Determine the (x, y) coordinate at the center of the cell enclosing the given text.  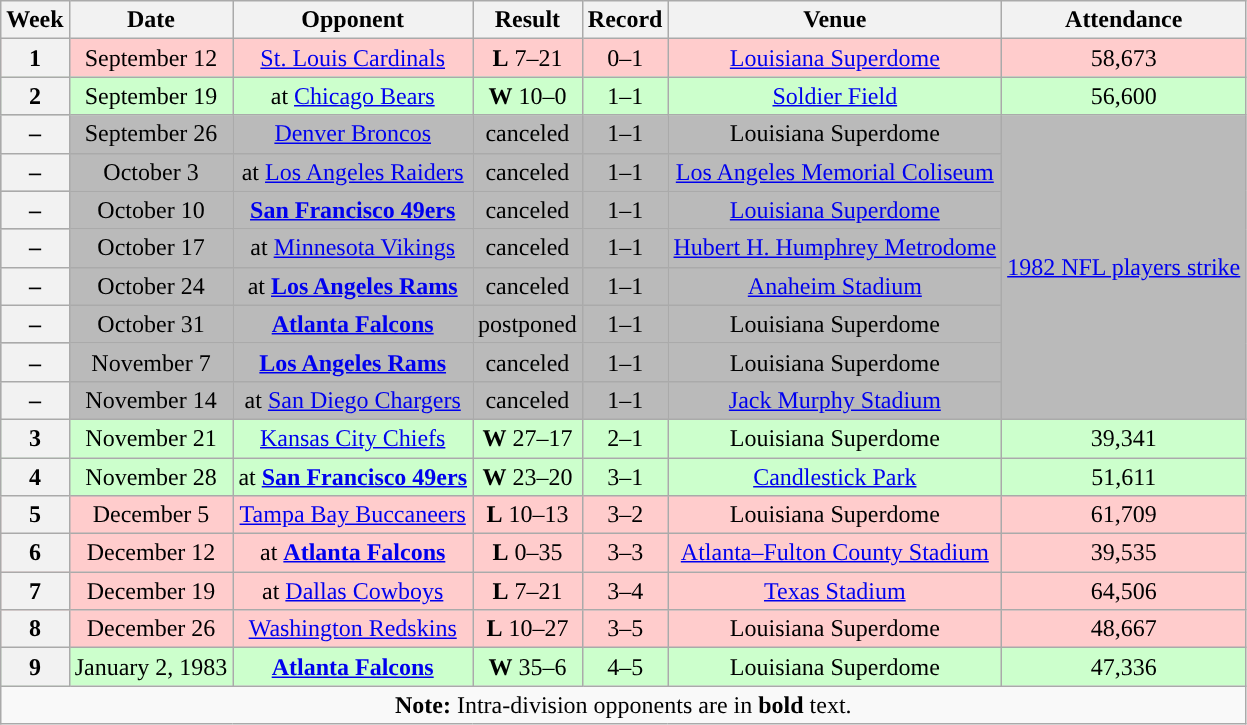
1 (35, 58)
Attendance (1124, 20)
Date (151, 20)
November 21 (151, 438)
48,667 (1124, 629)
9 (35, 667)
October 10 (151, 210)
December 5 (151, 515)
W 27–17 (528, 438)
4–5 (625, 667)
Note: Intra-division opponents are in bold text. (624, 705)
Record (625, 20)
4 (35, 477)
Los Angeles Memorial Coliseum (835, 172)
Washington Redskins (353, 629)
W 10–0 (528, 96)
2–1 (625, 438)
Venue (835, 20)
Tampa Bay Buccaneers (353, 515)
3–2 (625, 515)
October 31 (151, 324)
51,611 (1124, 477)
November 7 (151, 362)
St. Louis Cardinals (353, 58)
Kansas City Chiefs (353, 438)
December 26 (151, 629)
Opponent (353, 20)
Los Angeles Rams (353, 362)
November 28 (151, 477)
December 12 (151, 553)
3–5 (625, 629)
5 (35, 515)
at Atlanta Falcons (353, 553)
7 (35, 591)
Anaheim Stadium (835, 286)
3–4 (625, 591)
W 35–6 (528, 667)
at Los Angeles Raiders (353, 172)
Jack Murphy Stadium (835, 400)
47,336 (1124, 667)
at Los Angeles Rams (353, 286)
at San Diego Chargers (353, 400)
0–1 (625, 58)
Soldier Field (835, 96)
56,600 (1124, 96)
61,709 (1124, 515)
October 17 (151, 248)
October 3 (151, 172)
Result (528, 20)
at San Francisco 49ers (353, 477)
Texas Stadium (835, 591)
at Minnesota Vikings (353, 248)
November 14 (151, 400)
September 19 (151, 96)
L 10–13 (528, 515)
6 (35, 553)
Atlanta–Fulton County Stadium (835, 553)
58,673 (1124, 58)
39,341 (1124, 438)
October 24 (151, 286)
Week (35, 20)
W 23–20 (528, 477)
L 0–35 (528, 553)
Candlestick Park (835, 477)
September 26 (151, 134)
3–3 (625, 553)
3 (35, 438)
December 19 (151, 591)
2 (35, 96)
1982 NFL players strike (1124, 267)
January 2, 1983 (151, 667)
postponed (528, 324)
Denver Broncos (353, 134)
64,506 (1124, 591)
Hubert H. Humphrey Metrodome (835, 248)
San Francisco 49ers (353, 210)
3–1 (625, 477)
L 10–27 (528, 629)
at Dallas Cowboys (353, 591)
8 (35, 629)
39,535 (1124, 553)
September 12 (151, 58)
at Chicago Bears (353, 96)
